For the text-containing cell, return its midpoint in (x, y) coordinate format. 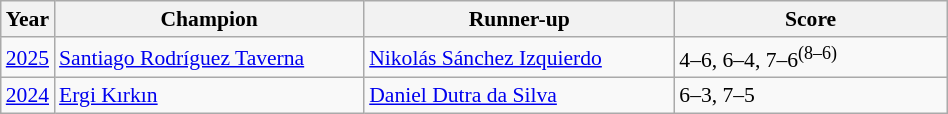
6–3, 7–5 (810, 96)
4–6, 6–4, 7–6(8–6) (810, 58)
Runner-up (519, 19)
Nikolás Sánchez Izquierdo (519, 58)
Santiago Rodríguez Taverna (209, 58)
Score (810, 19)
Year (28, 19)
Daniel Dutra da Silva (519, 96)
2025 (28, 58)
2024 (28, 96)
Ergi Kırkın (209, 96)
Champion (209, 19)
